Search for the cell housing the specified text and yield its [x, y] center coordinate. 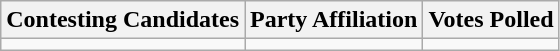
Contesting Candidates [123, 20]
Party Affiliation [334, 20]
Votes Polled [491, 20]
